Extract the [X, Y] coordinate from the center of the cell holding the provided text.  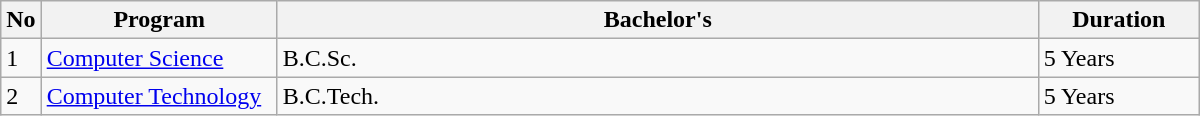
2 [21, 96]
1 [21, 58]
Duration [1118, 20]
Program [159, 20]
B.C.Tech. [658, 96]
Computer Technology [159, 96]
B.C.Sc. [658, 58]
No [21, 20]
Computer Science [159, 58]
Bachelor's [658, 20]
